For the text-containing cell, return its midpoint in [x, y] coordinate format. 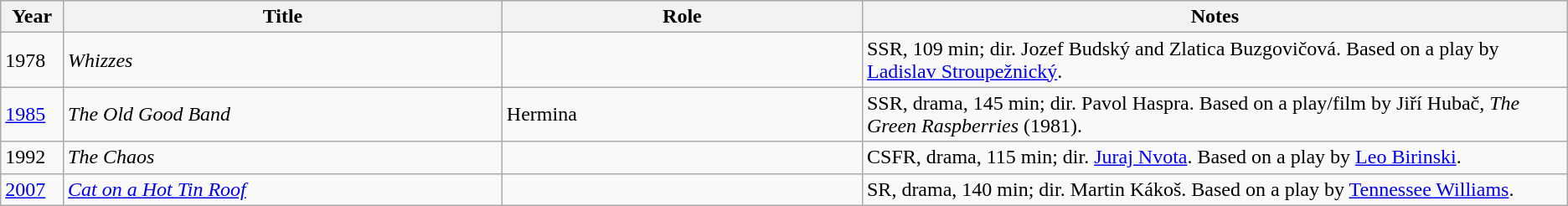
Role [682, 17]
2007 [32, 189]
Whizzes [283, 60]
SSR, drama, 145 min; dir. Pavol Haspra. Based on a play/film by Jiří Hubač, The Green Raspberries (1981). [1215, 114]
SR, drama, 140 min; dir. Martin Kákoš. Based on a play by Tennessee Williams. [1215, 189]
Title [283, 17]
1985 [32, 114]
Cat on a Hot Tin Roof [283, 189]
1992 [32, 157]
The Old Good Band [283, 114]
Hermina [682, 114]
Year [32, 17]
The Chaos [283, 157]
SSR, 109 min; dir. Jozef Budský and Zlatica Buzgovičová. Based on a play by Ladislav Stroupežnický. [1215, 60]
1978 [32, 60]
CSFR, drama, 115 min; dir. Juraj Nvota. Based on a play by Leo Birinski. [1215, 157]
Notes [1215, 17]
